Return the [x, y] coordinate for the center point of the cell that contains the specified text.  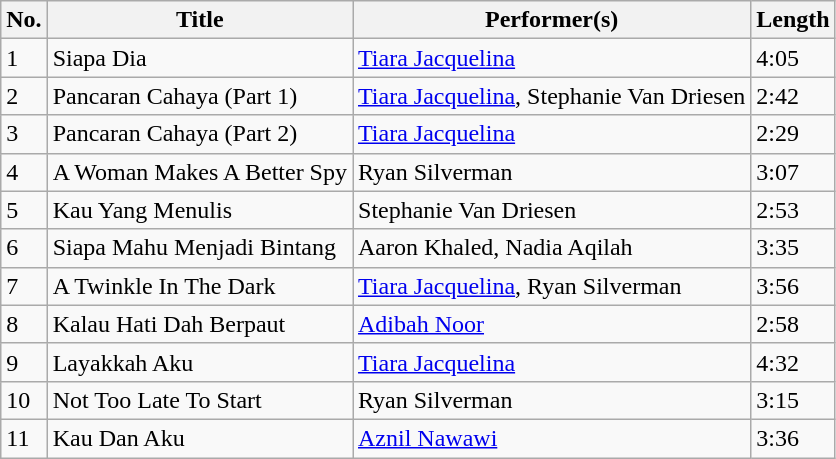
Aznil Nawawi [551, 438]
Kalau Hati Dah Berpaut [200, 324]
3:35 [793, 248]
Stephanie Van Driesen [551, 210]
A Twinkle In The Dark [200, 286]
2:42 [793, 96]
Adibah Noor [551, 324]
Layakkah Aku [200, 362]
Aaron Khaled, Nadia Aqilah [551, 248]
Pancaran Cahaya (Part 1) [200, 96]
3:15 [793, 400]
Kau Dan Aku [200, 438]
6 [24, 248]
2:29 [793, 134]
4:05 [793, 58]
3 [24, 134]
2:53 [793, 210]
7 [24, 286]
Performer(s) [551, 20]
No. [24, 20]
Not Too Late To Start [200, 400]
3:56 [793, 286]
A Woman Makes A Better Spy [200, 172]
9 [24, 362]
Siapa Mahu Menjadi Bintang [200, 248]
Kau Yang Menulis [200, 210]
10 [24, 400]
3:07 [793, 172]
11 [24, 438]
2 [24, 96]
2:58 [793, 324]
Title [200, 20]
Siapa Dia [200, 58]
1 [24, 58]
Tiara Jacquelina, Stephanie Van Driesen [551, 96]
Pancaran Cahaya (Part 2) [200, 134]
5 [24, 210]
4 [24, 172]
Tiara Jacquelina, Ryan Silverman [551, 286]
8 [24, 324]
4:32 [793, 362]
3:36 [793, 438]
Length [793, 20]
